Search for the cell housing the specified text and yield its [X, Y] center coordinate. 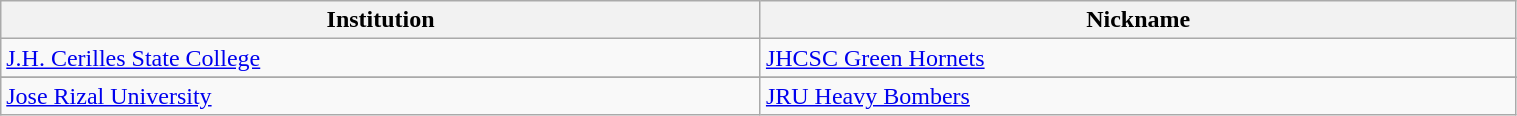
JRU Heavy Bombers [1138, 96]
Jose Rizal University [381, 96]
Institution [381, 20]
Nickname [1138, 20]
J.H. Cerilles State College [381, 58]
JHCSC Green Hornets [1138, 58]
